Identify which cell holds the provided text, then report its [X, Y] central coordinate. 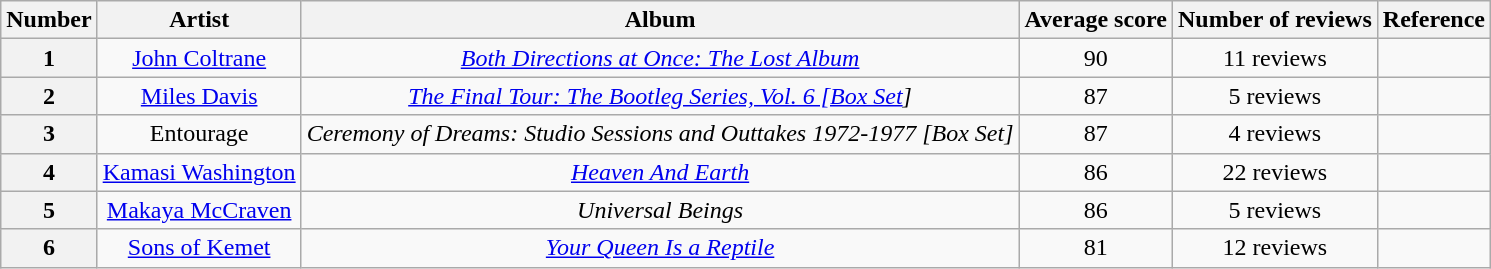
Your Queen Is a Reptile [660, 248]
Kamasi Washington [199, 172]
John Coltrane [199, 58]
Universal Beings [660, 210]
Album [660, 20]
22 reviews [1274, 172]
12 reviews [1274, 248]
Average score [1096, 20]
Both Directions at Once: The Lost Album [660, 58]
Heaven And Earth [660, 172]
6 [49, 248]
Miles Davis [199, 96]
Sons of Kemet [199, 248]
Reference [1434, 20]
4 [49, 172]
3 [49, 134]
90 [1096, 58]
Entourage [199, 134]
Ceremony of Dreams: Studio Sessions and Outtakes 1972-1977 [Box Set] [660, 134]
Artist [199, 20]
The Final Tour: The Bootleg Series, Vol. 6 [Box Set] [660, 96]
Number of reviews [1274, 20]
11 reviews [1274, 58]
81 [1096, 248]
Number [49, 20]
Makaya McCraven [199, 210]
4 reviews [1274, 134]
1 [49, 58]
5 [49, 210]
2 [49, 96]
